Provide the [X, Y] coordinate of the cell's center where the given text is located.  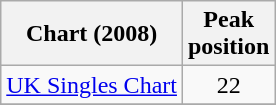
UK Singles Chart [92, 85]
22 [228, 85]
Chart (2008) [92, 34]
Peakposition [228, 34]
